Find where the given text appears and provide that cell's center as (x, y) coordinate. 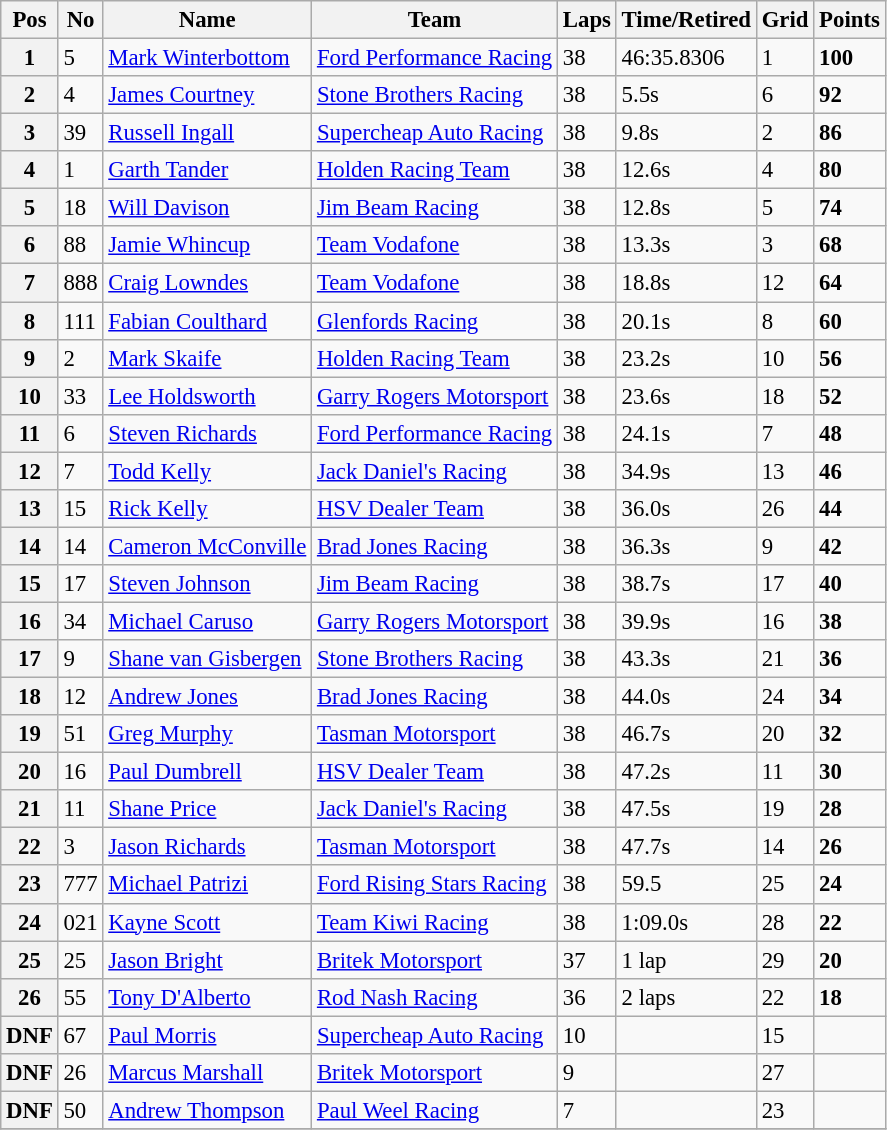
Rick Kelly (208, 509)
52 (850, 396)
Marcus Marshall (208, 1073)
68 (850, 245)
Michael Caruso (208, 621)
Pos (30, 20)
Russell Ingall (208, 133)
Garth Tander (208, 170)
Will Davison (208, 208)
43.3s (686, 659)
42 (850, 546)
88 (80, 245)
777 (80, 885)
Name (208, 20)
38.7s (686, 584)
Paul Morris (208, 1035)
23.6s (686, 396)
Rod Nash Racing (435, 997)
Laps (588, 20)
Michael Patrizi (208, 885)
48 (850, 433)
37 (588, 960)
021 (80, 922)
23.2s (686, 358)
60 (850, 321)
Jamie Whincup (208, 245)
32 (850, 734)
Time/Retired (686, 20)
46 (850, 471)
27 (784, 1073)
1:09.0s (686, 922)
20.1s (686, 321)
Todd Kelly (208, 471)
50 (80, 1110)
33 (80, 396)
67 (80, 1035)
40 (850, 584)
13.3s (686, 245)
Mark Skaife (208, 358)
Paul Weel Racing (435, 1110)
18.8s (686, 283)
Kayne Scott (208, 922)
111 (80, 321)
12.6s (686, 170)
Ford Rising Stars Racing (435, 885)
Team (435, 20)
80 (850, 170)
44.0s (686, 697)
29 (784, 960)
Lee Holdsworth (208, 396)
888 (80, 283)
Jason Richards (208, 847)
74 (850, 208)
Steven Johnson (208, 584)
36.3s (686, 546)
36.0s (686, 509)
Andrew Jones (208, 697)
Paul Dumbrell (208, 772)
9.8s (686, 133)
Greg Murphy (208, 734)
47.2s (686, 772)
Mark Winterbottom (208, 58)
Cameron McConville (208, 546)
46:35.8306 (686, 58)
5.5s (686, 95)
Points (850, 20)
24.1s (686, 433)
59.5 (686, 885)
1 lap (686, 960)
Glenfords Racing (435, 321)
Fabian Coulthard (208, 321)
47.7s (686, 847)
Shane Price (208, 809)
30 (850, 772)
47.5s (686, 809)
56 (850, 358)
Andrew Thompson (208, 1110)
Shane van Gisbergen (208, 659)
12.8s (686, 208)
Craig Lowndes (208, 283)
92 (850, 95)
Tony D'Alberto (208, 997)
Jason Bright (208, 960)
2 laps (686, 997)
No (80, 20)
39 (80, 133)
51 (80, 734)
46.7s (686, 734)
34.9s (686, 471)
100 (850, 58)
64 (850, 283)
Steven Richards (208, 433)
86 (850, 133)
Team Kiwi Racing (435, 922)
44 (850, 509)
Grid (784, 20)
39.9s (686, 621)
55 (80, 997)
James Courtney (208, 95)
